Detect which cell encompasses the target text, then output its [x, y] center coordinate. 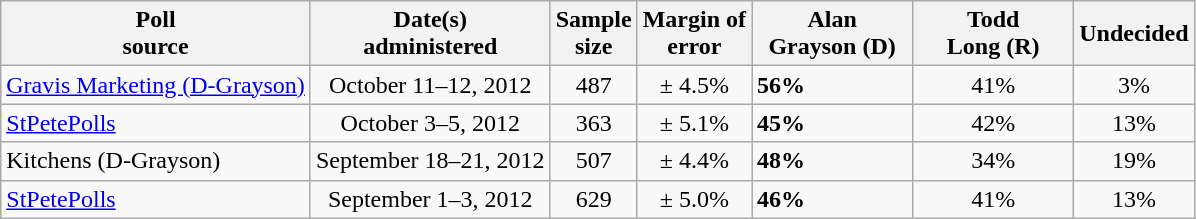
45% [832, 123]
Samplesize [594, 34]
AlanGrayson (D) [832, 34]
487 [594, 85]
September 1–3, 2012 [430, 199]
ToddLong (R) [994, 34]
48% [832, 161]
Kitchens (D-Grayson) [156, 161]
42% [994, 123]
629 [594, 199]
± 5.0% [694, 199]
± 4.4% [694, 161]
Pollsource [156, 34]
507 [594, 161]
October 3–5, 2012 [430, 123]
363 [594, 123]
Margin oferror [694, 34]
± 5.1% [694, 123]
34% [994, 161]
± 4.5% [694, 85]
19% [1134, 161]
September 18–21, 2012 [430, 161]
October 11–12, 2012 [430, 85]
Date(s)administered [430, 34]
Gravis Marketing (D-Grayson) [156, 85]
3% [1134, 85]
46% [832, 199]
56% [832, 85]
Undecided [1134, 34]
